Provide the (X, Y) coordinate of the cell's center where the given text is located.  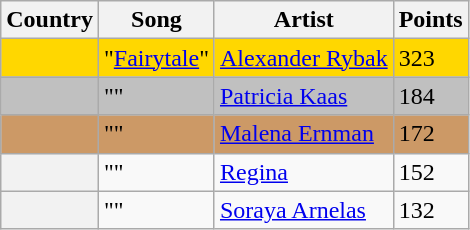
Malena Ernman (304, 134)
152 (430, 172)
184 (430, 96)
Regina (304, 172)
"Fairytale" (156, 58)
Country (50, 20)
Artist (304, 20)
132 (430, 210)
Soraya Arnelas (304, 210)
Patricia Kaas (304, 96)
Alexander Rybak (304, 58)
323 (430, 58)
Song (156, 20)
172 (430, 134)
Points (430, 20)
